Find where the given text appears and provide that cell's center as (X, Y) coordinate. 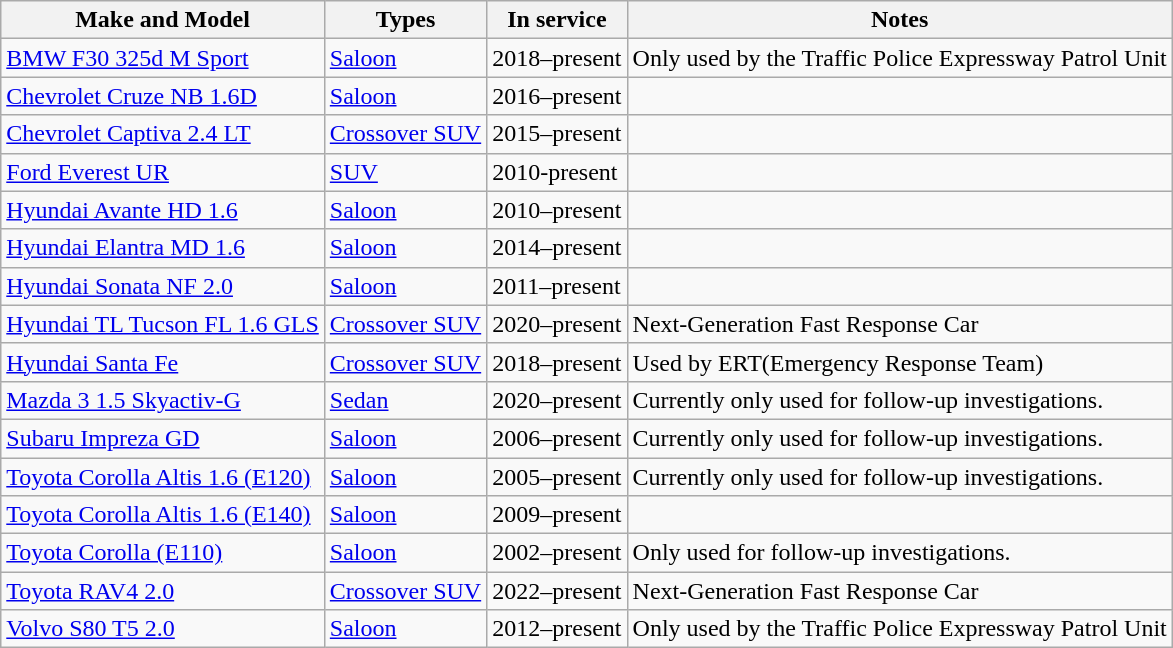
Chevrolet Cruze NB 1.6D (163, 96)
Hyundai Elantra MD 1.6 (163, 248)
SUV (405, 172)
Volvo S80 T5 2.0 (163, 629)
Toyota RAV4 2.0 (163, 591)
Subaru Impreza GD (163, 438)
BMW F30 325d M Sport (163, 58)
2009–present (557, 515)
Toyota Corolla (E110) (163, 553)
Used by ERT(Emergency Response Team) (900, 362)
Ford Everest UR (163, 172)
Toyota Corolla Altis 1.6 (E140) (163, 515)
Hyundai TL Tucson FL 1.6 GLS (163, 324)
Chevrolet Captiva 2.4 LT (163, 134)
Make and Model (163, 20)
2006–present (557, 438)
2022–present (557, 591)
2014–present (557, 248)
2010-present (557, 172)
Toyota Corolla Altis 1.6 (E120) (163, 477)
Sedan (405, 400)
Notes (900, 20)
2002–present (557, 553)
2011–present (557, 286)
2012–present (557, 629)
Types (405, 20)
Hyundai Santa Fe (163, 362)
2005–present (557, 477)
2010–present (557, 210)
Hyundai Avante HD 1.6 (163, 210)
Only used for follow-up investigations. (900, 553)
In service (557, 20)
2016–present (557, 96)
Hyundai Sonata NF 2.0 (163, 286)
Mazda 3 1.5 Skyactiv-G (163, 400)
2015–present (557, 134)
